Pinpoint the cell where the given text exists, returning its (X, Y) midpoint coordinate. 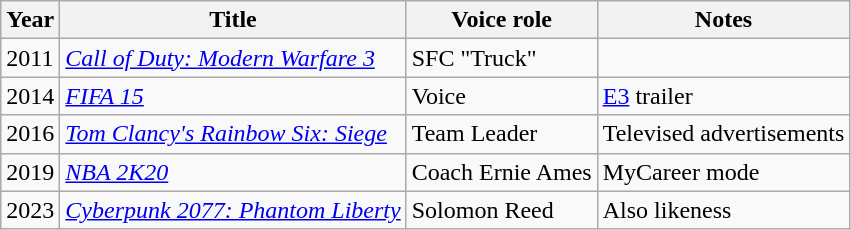
2014 (30, 96)
MyCareer mode (724, 172)
Also likeness (724, 210)
SFC "Truck" (502, 58)
NBA 2K20 (233, 172)
2016 (30, 134)
Solomon Reed (502, 210)
Year (30, 20)
2023 (30, 210)
Voice role (502, 20)
2011 (30, 58)
FIFA 15 (233, 96)
Title (233, 20)
Voice (502, 96)
2019 (30, 172)
Coach Ernie Ames (502, 172)
Team Leader (502, 134)
Call of Duty: Modern Warfare 3 (233, 58)
Cyberpunk 2077: Phantom Liberty (233, 210)
Notes (724, 20)
Tom Clancy's Rainbow Six: Siege (233, 134)
E3 trailer (724, 96)
Televised advertisements (724, 134)
